Search for the cell housing the specified text and yield its (x, y) center coordinate. 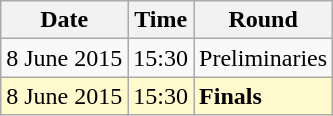
Finals (264, 96)
Round (264, 20)
Preliminaries (264, 58)
Time (161, 20)
Date (64, 20)
